Pinpoint the cell where the given text exists, returning its [X, Y] midpoint coordinate. 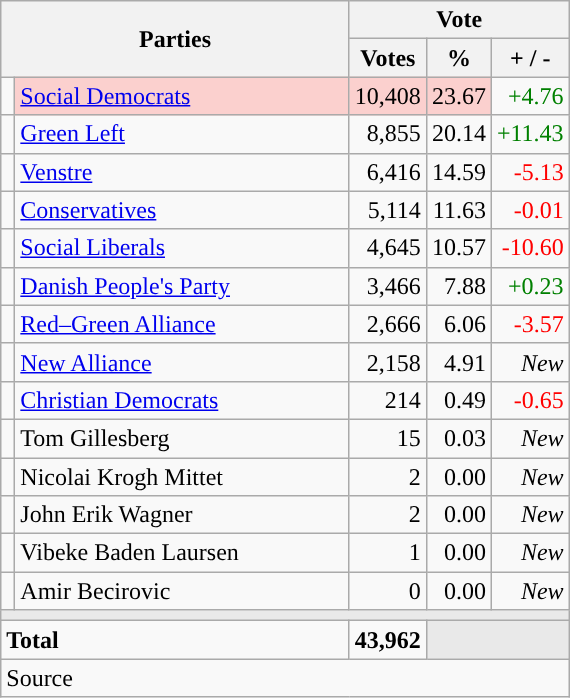
20.14 [458, 134]
5,114 [388, 210]
Amir Becirovic [182, 591]
10,408 [388, 96]
8,855 [388, 134]
0.49 [458, 400]
214 [388, 400]
Social Democrats [182, 96]
Green Left [182, 134]
6,416 [388, 172]
-3.57 [530, 324]
0.03 [458, 438]
2,158 [388, 362]
% [458, 58]
Votes [388, 58]
Vibeke Baden Laursen [182, 553]
4.91 [458, 362]
Tom Gillesberg [182, 438]
3,466 [388, 286]
-0.01 [530, 210]
Venstre [182, 172]
1 [388, 553]
+0.23 [530, 286]
-0.65 [530, 400]
Social Liberals [182, 248]
Nicolai Krogh Mittet [182, 477]
John Erik Wagner [182, 515]
43,962 [388, 640]
Conservatives [182, 210]
2,666 [388, 324]
Red–Green Alliance [182, 324]
15 [388, 438]
Source [285, 678]
0 [388, 591]
+4.76 [530, 96]
7.88 [458, 286]
23.67 [458, 96]
6.06 [458, 324]
Total [176, 640]
Danish People's Party [182, 286]
Christian Democrats [182, 400]
Vote [459, 20]
-10.60 [530, 248]
Parties [176, 39]
4,645 [388, 248]
14.59 [458, 172]
+ / - [530, 58]
11.63 [458, 210]
+11.43 [530, 134]
New Alliance [182, 362]
10.57 [458, 248]
-5.13 [530, 172]
